Detect which cell encompasses the target text, then output its [x, y] center coordinate. 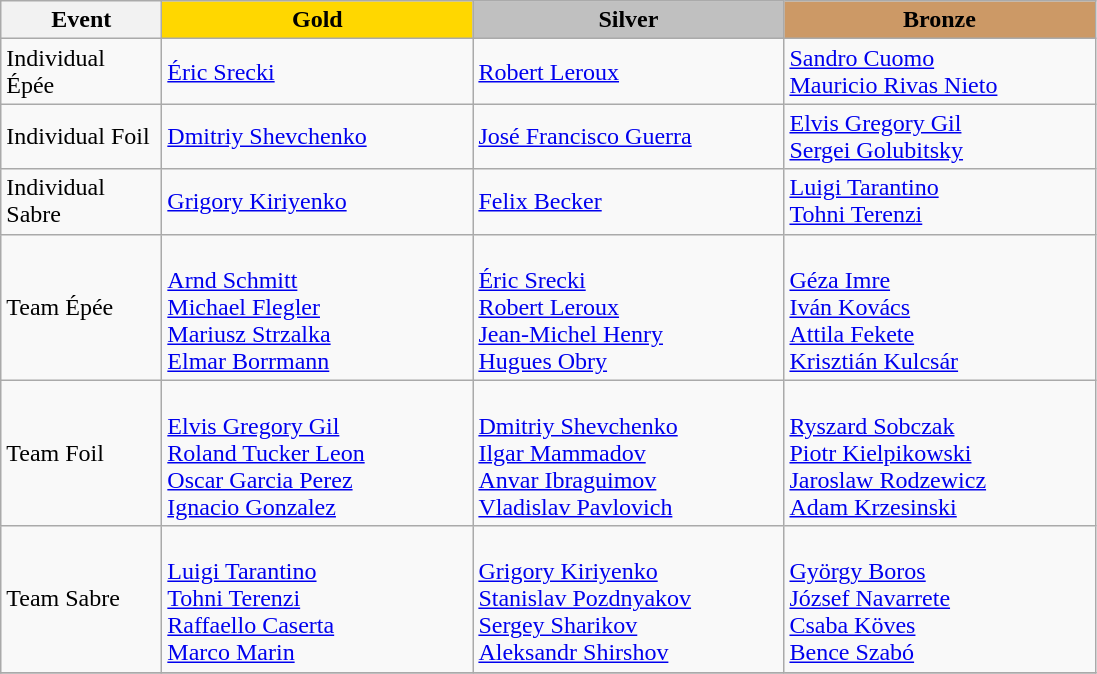
Luigi Tarantino Tohni Terenzi Raffaello Caserta Marco Marin [318, 599]
Grigory Kiriyenko [318, 202]
Éric Srecki [318, 72]
Team Sabre [82, 599]
Robert Leroux [628, 72]
Sandro Cuomo Mauricio Rivas Nieto [940, 72]
Felix Becker [628, 202]
Dmitriy Shevchenko Ilgar Mammadov Anvar Ibraguimov Vladislav Pavlovich [628, 453]
Team Épée [82, 307]
Individual Sabre [82, 202]
Individual Épée [82, 72]
Individual Foil [82, 136]
Dmitriy Shevchenko [318, 136]
Grigory Kiriyenko Stanislav Pozdnyakov Sergey Sharikov Aleksandr Shirshov [628, 599]
José Francisco Guerra [628, 136]
Arnd Schmitt Michael Flegler Mariusz Strzalka Elmar Borrmann [318, 307]
Elvis Gregory Gil Sergei Golubitsky [940, 136]
Éric Srecki Robert Leroux Jean-Michel Henry Hugues Obry [628, 307]
Event [82, 20]
Silver [628, 20]
Luigi Tarantino Tohni Terenzi [940, 202]
Gold [318, 20]
Ryszard Sobczak Piotr Kielpikowski Jaroslaw Rodzewicz Adam Krzesinski [940, 453]
György Boros József Navarrete Csaba Köves Bence Szabó [940, 599]
Géza Imre Iván Kovács Attila Fekete Krisztián Kulcsár [940, 307]
Bronze [940, 20]
Elvis Gregory Gil Roland Tucker Leon Oscar Garcia Perez Ignacio Gonzalez [318, 453]
Team Foil [82, 453]
